Detect which cell encompasses the target text, then output its [X, Y] center coordinate. 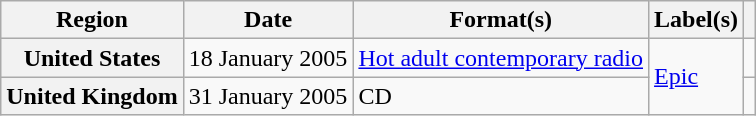
United Kingdom [92, 96]
Format(s) [501, 20]
Label(s) [696, 20]
Date [268, 20]
Hot adult contemporary radio [501, 58]
Epic [696, 77]
18 January 2005 [268, 58]
United States [92, 58]
CD [501, 96]
Region [92, 20]
31 January 2005 [268, 96]
